Provide the (x, y) coordinate of the cell's center where the given text is located.  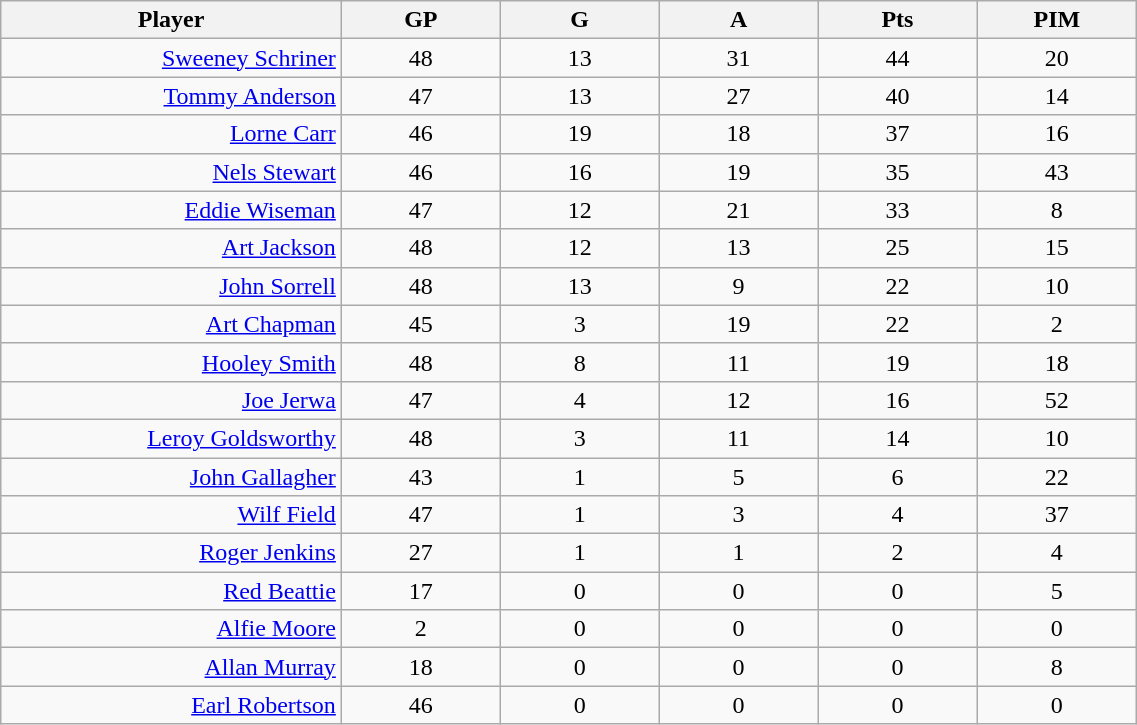
Tommy Anderson (172, 96)
52 (1057, 400)
Allan Murray (172, 667)
Player (172, 20)
Leroy Goldsworthy (172, 438)
31 (738, 58)
John Gallagher (172, 477)
25 (898, 248)
Hooley Smith (172, 362)
Lorne Carr (172, 134)
Art Chapman (172, 324)
John Sorrell (172, 286)
A (738, 20)
9 (738, 286)
40 (898, 96)
44 (898, 58)
Pts (898, 20)
17 (420, 591)
21 (738, 210)
35 (898, 172)
Sweeney Schriner (172, 58)
6 (898, 477)
GP (420, 20)
Art Jackson (172, 248)
Eddie Wiseman (172, 210)
G (580, 20)
Joe Jerwa (172, 400)
15 (1057, 248)
Alfie Moore (172, 629)
45 (420, 324)
Nels Stewart (172, 172)
20 (1057, 58)
Wilf Field (172, 515)
Earl Robertson (172, 705)
Red Beattie (172, 591)
Roger Jenkins (172, 553)
33 (898, 210)
PIM (1057, 20)
